Detect which cell encompasses the target text, then output its (x, y) center coordinate. 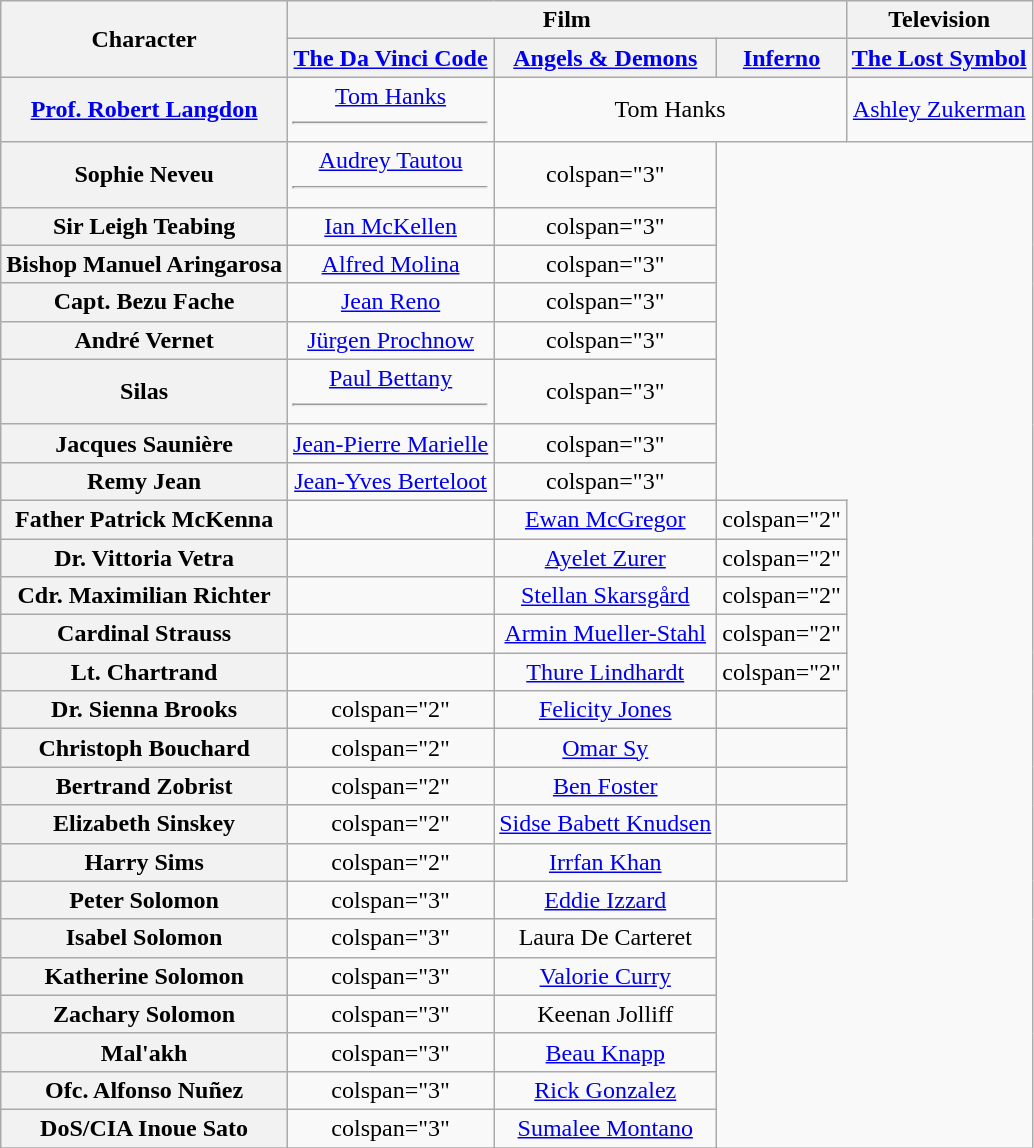
Dr. Vittoria Vetra (144, 557)
Film (566, 20)
Irrfan Khan (606, 862)
Television (939, 20)
Alfred Molina (390, 264)
Keenan Jolliff (606, 1014)
Katherine Solomon (144, 976)
Ben Foster (606, 786)
Zachary Solomon (144, 1014)
Bertrand Zobrist (144, 786)
Felicity Jones (606, 710)
Lt. Chartrand (144, 672)
Cdr. Maximilian Richter (144, 596)
Armin Mueller-Stahl (606, 634)
Thure Lindhardt (606, 672)
Angels & Demons (606, 58)
Rick Gonzalez (606, 1090)
Remy Jean (144, 481)
Ian McKellen (390, 226)
Cardinal Strauss (144, 634)
Father Patrick McKenna (144, 519)
Ewan McGregor (606, 519)
The Da Vinci Code (390, 58)
Capt. Bezu Fache (144, 302)
Paul Bettany (390, 392)
Laura De Carteret (606, 938)
Bishop Manuel Aringarosa (144, 264)
Dr. Sienna Brooks (144, 710)
Sumalee Montano (606, 1128)
Ashley Zukerman (939, 110)
Silas (144, 392)
André Vernet (144, 340)
Sir Leigh Teabing (144, 226)
The Lost Symbol (939, 58)
Sophie Neveu (144, 174)
DoS/CIA Inoue Sato (144, 1128)
Christoph Bouchard (144, 748)
Jacques Saunière (144, 443)
Sidse Babett Knudsen (606, 824)
Jean Reno (390, 302)
Jean-Pierre Marielle (390, 443)
Prof. Robert Langdon (144, 110)
Mal'akh (144, 1052)
Elizabeth Sinskey (144, 824)
Jürgen Prochnow (390, 340)
Eddie Izzard (606, 900)
Omar Sy (606, 748)
Ayelet Zurer (606, 557)
Peter Solomon (144, 900)
Valorie Curry (606, 976)
Isabel Solomon (144, 938)
Beau Knapp (606, 1052)
Inferno (782, 58)
Jean-Yves Berteloot (390, 481)
Stellan Skarsgård (606, 596)
Character (144, 39)
Ofc. Alfonso Nuñez (144, 1090)
Harry Sims (144, 862)
Audrey Tautou (390, 174)
